Determine the (x, y) coordinate at the center of the cell enclosing the given text.  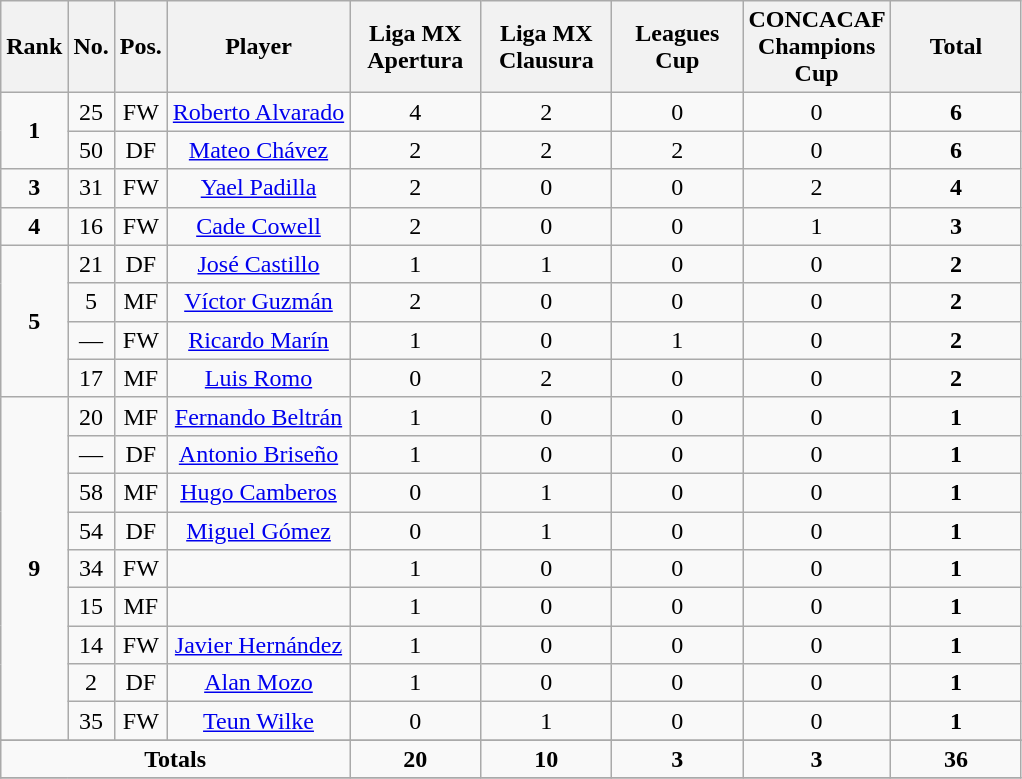
Víctor Guzmán (258, 302)
Ricardo Marín (258, 340)
Leagues Cup (678, 47)
58 (91, 492)
Fernando Beltrán (258, 416)
Totals (176, 759)
Cade Cowell (258, 226)
No. (91, 47)
Miguel Gómez (258, 531)
José Castillo (258, 264)
Roberto Alvarado (258, 112)
16 (91, 226)
50 (91, 150)
Hugo Camberos (258, 492)
Teun Wilke (258, 721)
36 (956, 759)
Javier Hernández (258, 645)
Rank (34, 47)
Mateo Chávez (258, 150)
31 (91, 188)
Yael Padilla (258, 188)
Total (956, 47)
Liga MX Apertura (416, 47)
14 (91, 645)
54 (91, 531)
Liga MX Clausura (546, 47)
Antonio Briseño (258, 454)
9 (34, 568)
Player (258, 47)
Pos. (140, 47)
17 (91, 378)
Luis Romo (258, 378)
21 (91, 264)
15 (91, 607)
CONCACAF Champions Cup (816, 47)
35 (91, 721)
34 (91, 569)
Alan Mozo (258, 683)
10 (546, 759)
25 (91, 112)
